Search for the cell housing the specified text and yield its [X, Y] center coordinate. 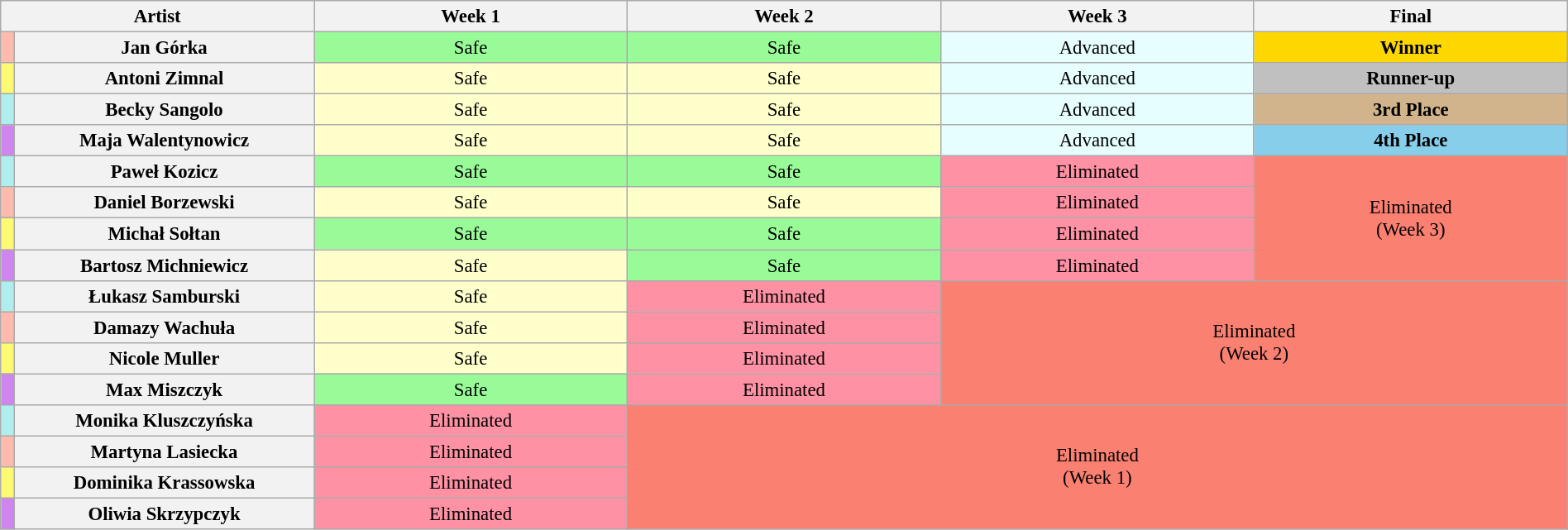
Oliwia Skrzypczyk [164, 513]
Łukasz Samburski [164, 296]
Eliminated(Week 3) [1411, 218]
Becky Sangolo [164, 110]
Bartosz Michniewicz [164, 265]
Paweł Kozicz [164, 172]
Antoni Zimnal [164, 79]
Jan Górka [164, 48]
Artist [157, 17]
3rd Place [1411, 110]
Week 1 [471, 17]
Monika Kluszczyńska [164, 421]
Max Miszczyk [164, 389]
Runner-up [1411, 79]
Dominika Krassowska [164, 483]
Winner [1411, 48]
Nicole Muller [164, 358]
Martyna Lasiecka [164, 451]
Eliminated(Week 1) [1098, 467]
Daniel Borzewski [164, 203]
Week 2 [784, 17]
Final [1411, 17]
4th Place [1411, 141]
Damazy Wachuła [164, 327]
Michał Sołtan [164, 234]
Maja Walentynowicz [164, 141]
Eliminated(Week 2) [1254, 342]
Week 3 [1097, 17]
